From the cell containing the given text, extract its center point as (x, y) coordinate. 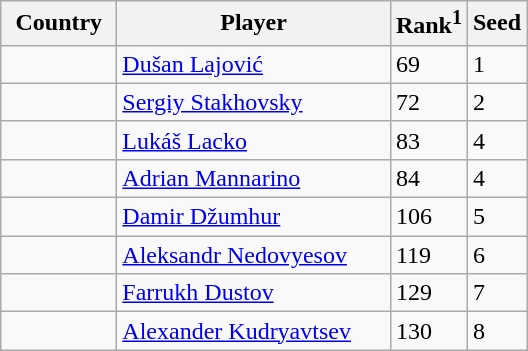
Dušan Lajović (254, 64)
1 (496, 64)
Adrian Mannarino (254, 178)
2 (496, 102)
5 (496, 217)
Lukáš Lacko (254, 140)
83 (428, 140)
Sergiy Stakhovsky (254, 102)
Country (59, 24)
129 (428, 293)
Seed (496, 24)
Farrukh Dustov (254, 293)
119 (428, 255)
Player (254, 24)
130 (428, 331)
Rank1 (428, 24)
69 (428, 64)
8 (496, 331)
72 (428, 102)
84 (428, 178)
Damir Džumhur (254, 217)
Aleksandr Nedovyesov (254, 255)
106 (428, 217)
6 (496, 255)
7 (496, 293)
Alexander Kudryavtsev (254, 331)
